Return [X, Y] of the center of cell containing provided text 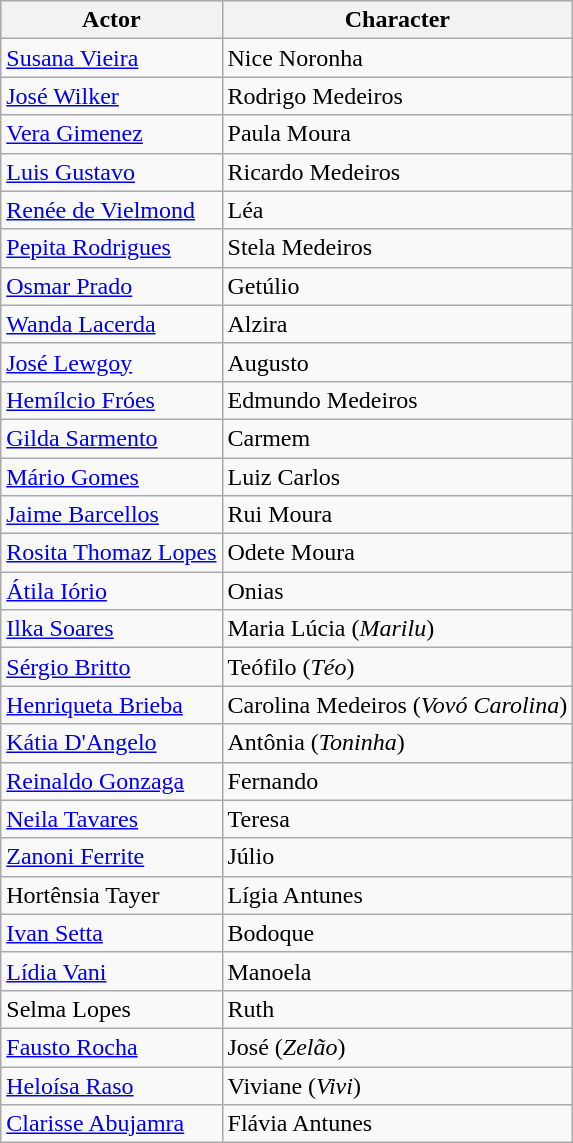
Getúlio [398, 286]
Rosita Thomaz Lopes [112, 553]
Osmar Prado [112, 286]
Júlio [398, 857]
Hemílcio Fróes [112, 400]
Character [398, 20]
Augusto [398, 362]
Susana Vieira [112, 58]
Teresa [398, 819]
Gilda Sarmento [112, 438]
Fernando [398, 781]
José (Zelão) [398, 1047]
José Wilker [112, 96]
Carolina Medeiros (Vovó Carolina) [398, 705]
Ilka Soares [112, 629]
José Lewgoy [112, 362]
Zanoni Ferrite [112, 857]
Lígia Antunes [398, 895]
Viviane (Vivi) [398, 1085]
Átila Iório [112, 591]
Kátia D'Angelo [112, 743]
Heloísa Raso [112, 1085]
Clarisse Abujamra [112, 1124]
Hortênsia Tayer [112, 895]
Antônia (Toninha) [398, 743]
Vera Gimenez [112, 134]
Rodrigo Medeiros [398, 96]
Ivan Setta [112, 933]
Ruth [398, 1009]
Fausto Rocha [112, 1047]
Jaime Barcellos [112, 515]
Bodoque [398, 933]
Odete Moura [398, 553]
Wanda Lacerda [112, 324]
Rui Moura [398, 515]
Luiz Carlos [398, 477]
Neila Tavares [112, 819]
Lídia Vani [112, 971]
Léa [398, 210]
Nice Noronha [398, 58]
Onias [398, 591]
Selma Lopes [112, 1009]
Paula Moura [398, 134]
Stela Medeiros [398, 248]
Carmem [398, 438]
Maria Lúcia (Marilu) [398, 629]
Actor [112, 20]
Pepita Rodrigues [112, 248]
Sérgio Britto [112, 667]
Mário Gomes [112, 477]
Edmundo Medeiros [398, 400]
Alzira [398, 324]
Henriqueta Brieba [112, 705]
Reinaldo Gonzaga [112, 781]
Teófilo (Téo) [398, 667]
Flávia Antunes [398, 1124]
Luis Gustavo [112, 172]
Ricardo Medeiros [398, 172]
Renée de Vielmond [112, 210]
Manoela [398, 971]
